Output the (x, y) coordinate of the center of the cell containing the given text.  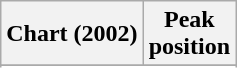
Peak position (189, 34)
Chart (2002) (72, 34)
